Locate the cell with the specified text and output its (x, y) center coordinate. 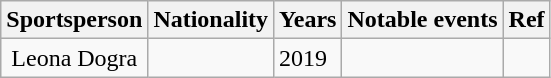
Nationality (211, 20)
Notable events (422, 20)
Leona Dogra (74, 58)
Ref (526, 20)
Sportsperson (74, 20)
2019 (308, 58)
Years (308, 20)
